Pinpoint the cell where the given text exists, returning its (X, Y) midpoint coordinate. 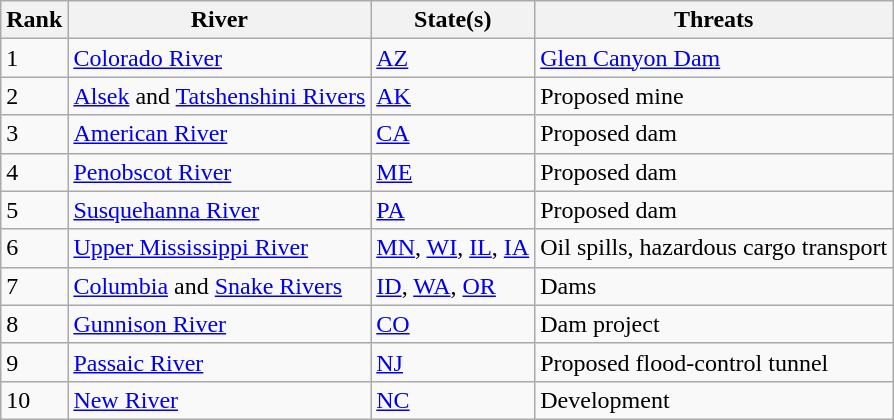
Colorado River (220, 58)
MN, WI, IL, IA (453, 248)
10 (34, 400)
Oil spills, hazardous cargo transport (714, 248)
Development (714, 400)
AZ (453, 58)
Proposed flood-control tunnel (714, 362)
New River (220, 400)
PA (453, 210)
6 (34, 248)
8 (34, 324)
Dam project (714, 324)
3 (34, 134)
Rank (34, 20)
9 (34, 362)
Dams (714, 286)
Alsek and Tatshenshini Rivers (220, 96)
River (220, 20)
Threats (714, 20)
Upper Mississippi River (220, 248)
4 (34, 172)
ME (453, 172)
AK (453, 96)
Penobscot River (220, 172)
State(s) (453, 20)
Gunnison River (220, 324)
CA (453, 134)
Proposed mine (714, 96)
NJ (453, 362)
5 (34, 210)
NC (453, 400)
2 (34, 96)
CO (453, 324)
ID, WA, OR (453, 286)
Columbia and Snake Rivers (220, 286)
American River (220, 134)
Passaic River (220, 362)
7 (34, 286)
1 (34, 58)
Glen Canyon Dam (714, 58)
Susquehanna River (220, 210)
